From the cell containing the given text, extract its center point as (x, y) coordinate. 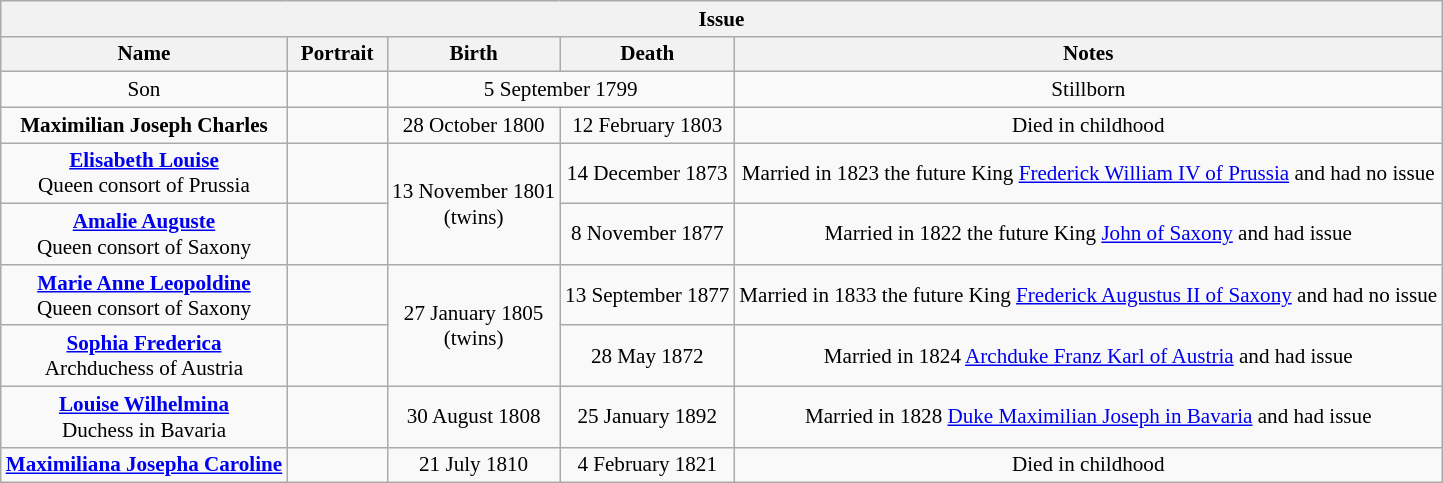
Issue (722, 18)
Married in 1822 the future King John of Saxony and had issue (1088, 234)
27 January 1805(twins) (474, 325)
Married in 1824 Archduke Franz Karl of Austria and had issue (1088, 356)
21 July 1810 (474, 464)
Birth (474, 54)
Death (647, 54)
Amalie AugusteQueen consort of Saxony (144, 234)
13 September 1877 (647, 294)
14 December 1873 (647, 174)
Married in 1833 the future King Frederick Augustus II of Saxony and had no issue (1088, 294)
Married in 1823 the future King Frederick William IV of Prussia and had no issue (1088, 174)
Married in 1828 Duke Maximilian Joseph in Bavaria and had issue (1088, 416)
Stillborn (1088, 90)
5 September 1799 (560, 90)
8 November 1877 (647, 234)
Maximiliana Josepha Caroline (144, 464)
12 February 1803 (647, 124)
Notes (1088, 54)
Son (144, 90)
4 February 1821 (647, 464)
28 October 1800 (474, 124)
Portrait (337, 54)
Maximilian Joseph Charles (144, 124)
25 January 1892 (647, 416)
Sophia FredericaArchduchess of Austria (144, 356)
13 November 1801(twins) (474, 204)
28 May 1872 (647, 356)
Name (144, 54)
30 August 1808 (474, 416)
Louise WilhelminaDuchess in Bavaria (144, 416)
Marie Anne LeopoldineQueen consort of Saxony (144, 294)
Elisabeth LouiseQueen consort of Prussia (144, 174)
